Provide the [x, y] coordinate of the cell's center where the given text is located.  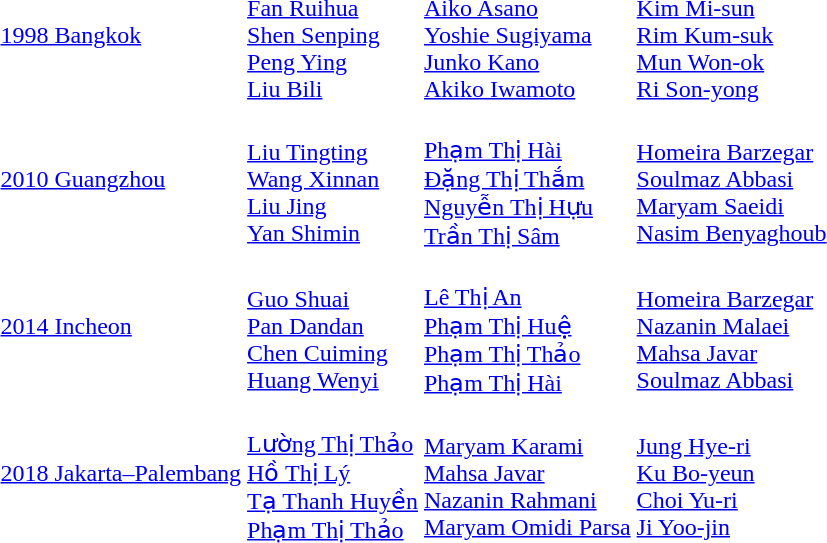
Liu TingtingWang XinnanLiu JingYan Shimin [333, 179]
Phạm Thị HàiĐặng Thị ThắmNguyễn Thị HựuTrần Thị Sâm [527, 179]
Lê Thị AnPhạm Thị HuệPhạm Thị ThảoPhạm Thị Hài [527, 326]
Guo ShuaiPan DandanChen CuimingHuang Wenyi [333, 326]
